For the text-containing cell, return its midpoint in (x, y) coordinate format. 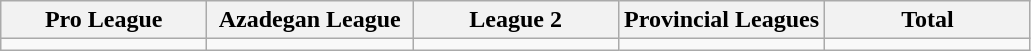
Azadegan League (310, 20)
Provincial Leagues (722, 20)
League 2 (516, 20)
Pro League (104, 20)
Total (928, 20)
